Search for the cell housing the specified text and yield its (X, Y) center coordinate. 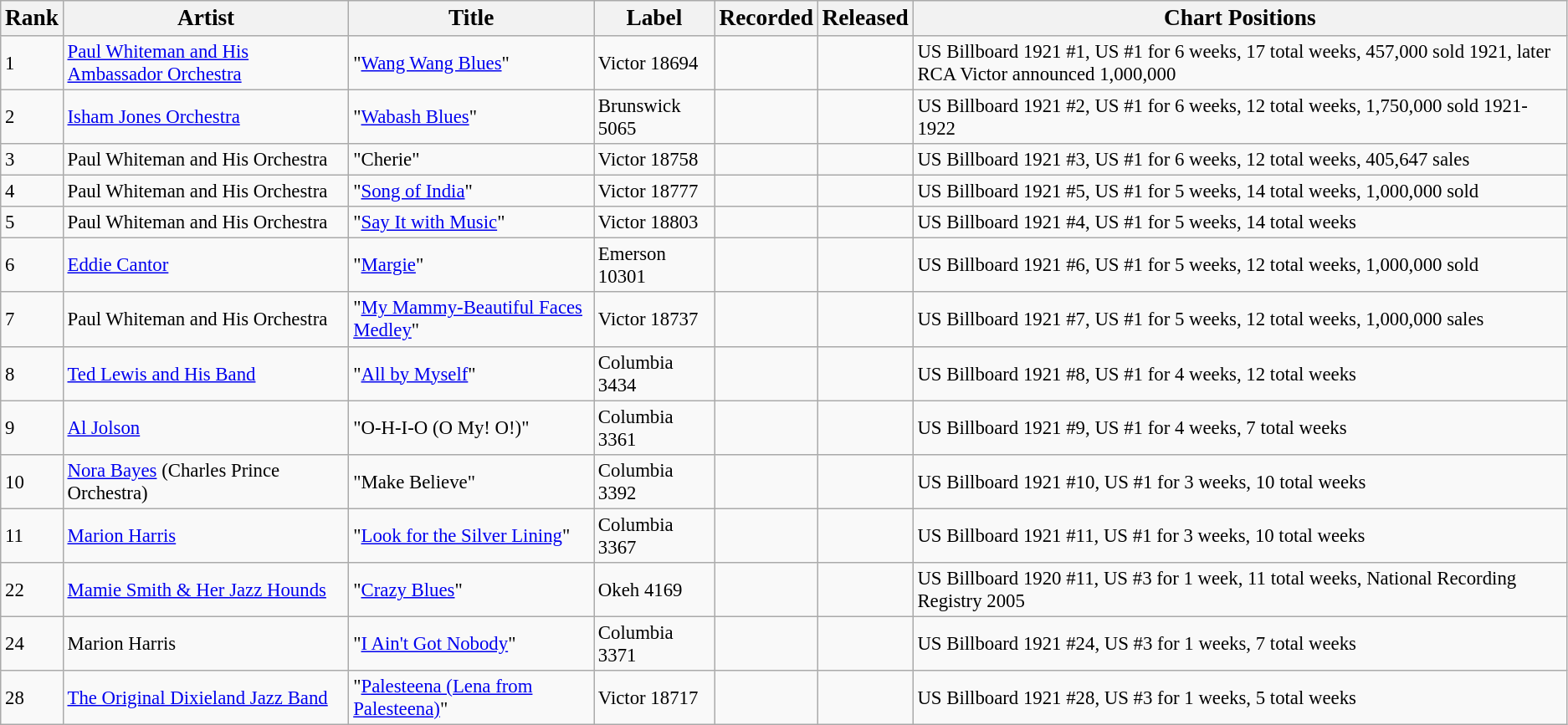
US Billboard 1921 #11, US #1 for 3 weeks, 10 total weeks (1240, 535)
Chart Positions (1240, 18)
"Look for the Silver Lining" (472, 535)
"O-H-I-O (O My! O!)" (472, 428)
US Billboard 1921 #9, US #1 for 4 weeks, 7 total weeks (1240, 428)
Victor 18737 (654, 319)
Released (865, 18)
"I Ain't Got Nobody" (472, 644)
24 (32, 644)
The Original Dixieland Jazz Band (206, 697)
22 (32, 590)
28 (32, 697)
1 (32, 64)
Emerson 10301 (654, 266)
"Margie" (472, 266)
US Billboard 1921 #3, US #1 for 6 weeks, 12 total weeks, 405,647 sales (1240, 160)
Ted Lewis and His Band (206, 373)
4 (32, 191)
Nora Bayes (Charles Prince Orchestra) (206, 482)
Victor 18694 (654, 64)
Columbia 3434 (654, 373)
Okeh 4169 (654, 590)
8 (32, 373)
Paul Whiteman and His Ambassador Orchestra (206, 64)
Recorded (766, 18)
7 (32, 319)
Eddie Cantor (206, 266)
"Song of India" (472, 191)
"Say It with Music" (472, 222)
Artist (206, 18)
Columbia 3392 (654, 482)
Al Jolson (206, 428)
"Cherie" (472, 160)
Mamie Smith & Her Jazz Hounds (206, 590)
Brunswick 5065 (654, 117)
US Billboard 1920 #11, US #3 for 1 week, 11 total weeks, National Recording Registry 2005 (1240, 590)
Label (654, 18)
US Billboard 1921 #7, US #1 for 5 weeks, 12 total weeks, 1,000,000 sales (1240, 319)
10 (32, 482)
"All by Myself" (472, 373)
US Billboard 1921 #8, US #1 for 4 weeks, 12 total weeks (1240, 373)
11 (32, 535)
6 (32, 266)
US Billboard 1921 #4, US #1 for 5 weeks, 14 total weeks (1240, 222)
Isham Jones Orchestra (206, 117)
Columbia 3371 (654, 644)
Victor 18758 (654, 160)
US Billboard 1921 #5, US #1 for 5 weeks, 14 total weeks, 1,000,000 sold (1240, 191)
Title (472, 18)
Victor 18717 (654, 697)
US Billboard 1921 #24, US #3 for 1 weeks, 7 total weeks (1240, 644)
Victor 18777 (654, 191)
Victor 18803 (654, 222)
2 (32, 117)
"My Mammy-Beautiful Faces Medley" (472, 319)
"Make Believe" (472, 482)
Columbia 3361 (654, 428)
US Billboard 1921 #6, US #1 for 5 weeks, 12 total weeks, 1,000,000 sold (1240, 266)
Columbia 3367 (654, 535)
US Billboard 1921 #1, US #1 for 6 weeks, 17 total weeks, 457,000 sold 1921, later RCA Victor announced 1,000,000 (1240, 64)
US Billboard 1921 #10, US #1 for 3 weeks, 10 total weeks (1240, 482)
Rank (32, 18)
"Palesteena (Lena from Palesteena)" (472, 697)
9 (32, 428)
US Billboard 1921 #2, US #1 for 6 weeks, 12 total weeks, 1,750,000 sold 1921-1922 (1240, 117)
"Wabash Blues" (472, 117)
3 (32, 160)
US Billboard 1921 #28, US #3 for 1 weeks, 5 total weeks (1240, 697)
5 (32, 222)
"Wang Wang Blues" (472, 64)
"Crazy Blues" (472, 590)
